For the text-containing cell, return its midpoint in (x, y) coordinate format. 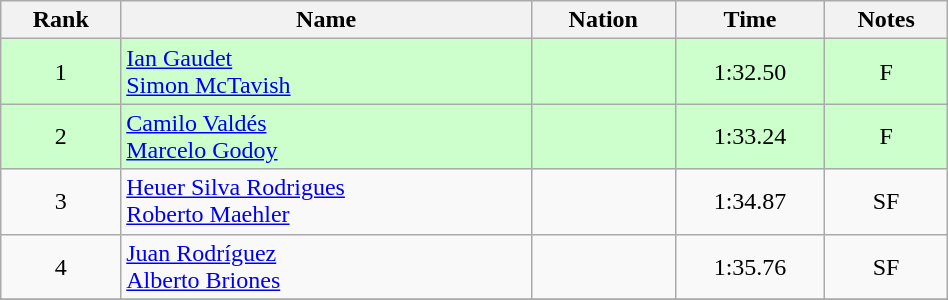
Camilo ValdésMarcelo Godoy (326, 136)
1:35.76 (750, 266)
2 (61, 136)
4 (61, 266)
1 (61, 72)
1:33.24 (750, 136)
Heuer Silva RodriguesRoberto Maehler (326, 202)
Name (326, 20)
3 (61, 202)
1:34.87 (750, 202)
Juan RodríguezAlberto Briones (326, 266)
Nation (603, 20)
Time (750, 20)
1:32.50 (750, 72)
Rank (61, 20)
Ian GaudetSimon McTavish (326, 72)
Notes (886, 20)
